Return the [X, Y] coordinate for the center point of the cell that contains the specified text.  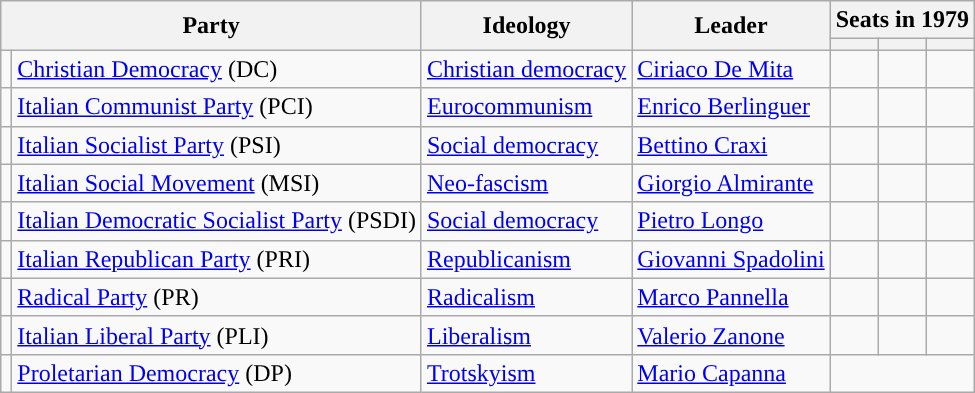
Italian Democratic Socialist Party (PSDI) [217, 221]
Italian Liberal Party (PLI) [217, 335]
Christian Democracy (DC) [217, 69]
Seats in 1979 [902, 20]
Republicanism [526, 259]
Enrico Berlinguer [731, 107]
Valerio Zanone [731, 335]
Radicalism [526, 297]
Mario Capanna [731, 373]
Giovanni Spadolini [731, 259]
Ciriaco De Mita [731, 69]
Liberalism [526, 335]
Italian Republican Party (PRI) [217, 259]
Bettino Craxi [731, 145]
Radical Party (PR) [217, 297]
Marco Pannella [731, 297]
Pietro Longo [731, 221]
Giorgio Almirante [731, 183]
Leader [731, 26]
Christian democracy [526, 69]
Eurocommunism [526, 107]
Trotskyism [526, 373]
Proletarian Democracy (DP) [217, 373]
Italian Communist Party (PCI) [217, 107]
Ideology [526, 26]
Italian Socialist Party (PSI) [217, 145]
Italian Social Movement (MSI) [217, 183]
Neo-fascism [526, 183]
Party [212, 26]
